Search for the cell housing the specified text and yield its [x, y] center coordinate. 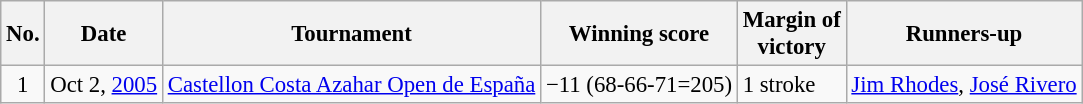
Runners-up [964, 34]
Castellon Costa Azahar Open de España [351, 85]
1 stroke [792, 85]
Tournament [351, 34]
Margin ofvictory [792, 34]
Jim Rhodes, José Rivero [964, 85]
1 [23, 85]
Date [104, 34]
Oct 2, 2005 [104, 85]
No. [23, 34]
−11 (68-66-71=205) [640, 85]
Winning score [640, 34]
